Identify which cell holds the provided text, then report its (X, Y) central coordinate. 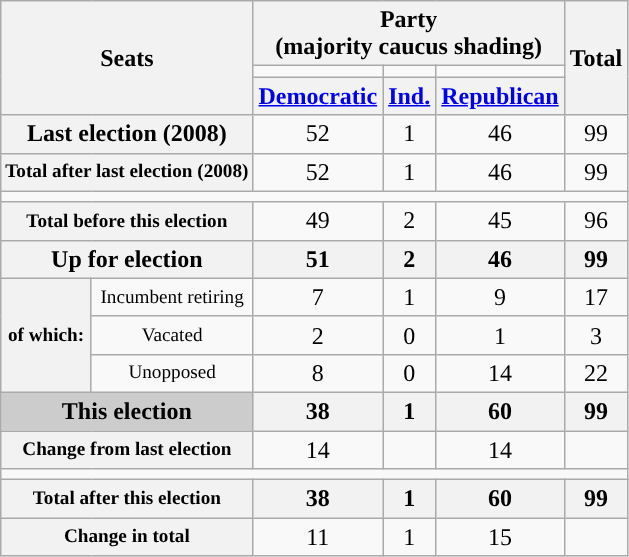
Vacated (172, 335)
15 (500, 537)
17 (596, 297)
49 (318, 221)
96 (596, 221)
3 (596, 335)
Republican (500, 96)
22 (596, 373)
Change in total (127, 537)
Total before this election (127, 221)
Seats (127, 58)
Party(majority caucus shading) (408, 34)
Incumbent retiring (172, 297)
11 (318, 537)
Democratic (318, 96)
Total after this election (127, 499)
Up for election (127, 259)
This election (127, 411)
45 (500, 221)
Total (596, 58)
9 (500, 297)
7 (318, 297)
Total after last election (2008) (127, 172)
Unopposed (172, 373)
of which: (46, 335)
Ind. (410, 96)
Last election (2008) (127, 134)
Change from last election (127, 449)
51 (318, 259)
8 (318, 373)
